Capture the cell that displays the provided text and extract its (X, Y) central coordinate. 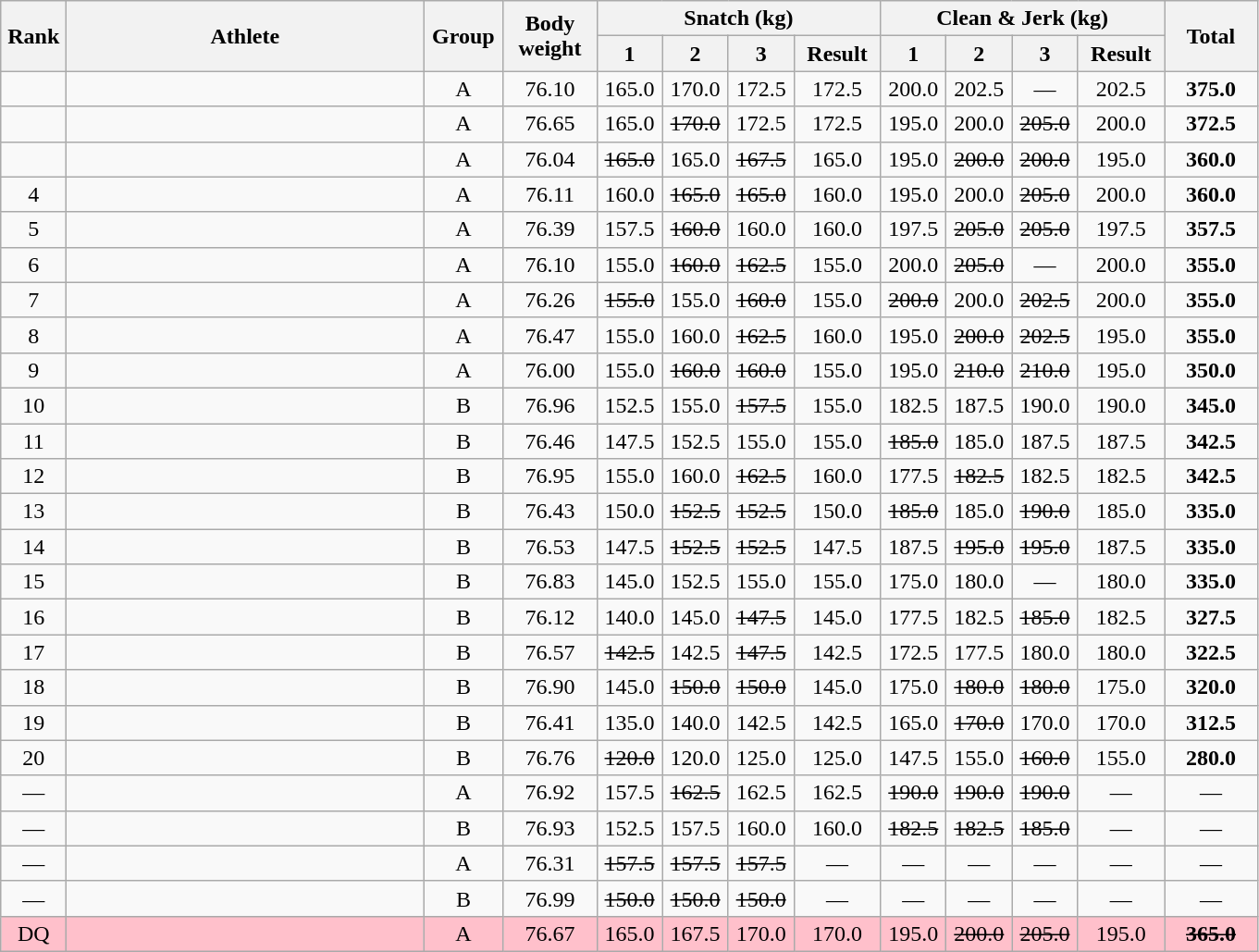
76.00 (549, 370)
76.04 (549, 159)
5 (33, 229)
19 (33, 723)
76.43 (549, 512)
76.31 (549, 863)
76.11 (549, 194)
76.67 (549, 933)
16 (33, 617)
372.5 (1210, 124)
Body weight (549, 36)
Clean & Jerk (kg) (1023, 19)
350.0 (1210, 370)
322.5 (1210, 652)
4 (33, 194)
6 (33, 265)
12 (33, 476)
17 (33, 652)
135.0 (629, 723)
76.65 (549, 124)
Rank (33, 36)
76.41 (549, 723)
76.95 (549, 476)
76.12 (549, 617)
76.26 (549, 300)
Group (463, 36)
15 (33, 582)
76.39 (549, 229)
312.5 (1210, 723)
76.90 (549, 687)
18 (33, 687)
76.93 (549, 828)
76.47 (549, 335)
76.46 (549, 441)
Total (1210, 36)
76.76 (549, 758)
76.83 (549, 582)
375.0 (1210, 89)
14 (33, 547)
13 (33, 512)
7 (33, 300)
76.92 (549, 793)
11 (33, 441)
76.99 (549, 898)
365.0 (1210, 933)
76.57 (549, 652)
10 (33, 405)
DQ (33, 933)
76.53 (549, 547)
20 (33, 758)
Snatch (kg) (738, 19)
76.96 (549, 405)
280.0 (1210, 758)
345.0 (1210, 405)
Athlete (245, 36)
320.0 (1210, 687)
9 (33, 370)
357.5 (1210, 229)
8 (33, 335)
327.5 (1210, 617)
